Capture the cell that displays the provided text and extract its (X, Y) central coordinate. 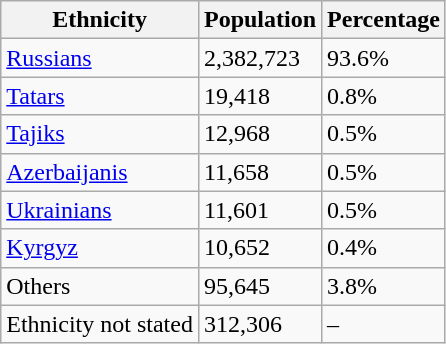
Percentage (384, 20)
0.4% (384, 248)
10,652 (260, 248)
93.6% (384, 58)
3.8% (384, 286)
12,968 (260, 134)
312,306 (260, 324)
Azerbaijanis (100, 172)
Tajiks (100, 134)
– (384, 324)
19,418 (260, 96)
Population (260, 20)
95,645 (260, 286)
Tatars (100, 96)
Kyrgyz (100, 248)
Ethnicity not stated (100, 324)
Ukrainians (100, 210)
0.8% (384, 96)
11,658 (260, 172)
Russians (100, 58)
Others (100, 286)
11,601 (260, 210)
2,382,723 (260, 58)
Ethnicity (100, 20)
